Pinpoint the cell where the given text exists, returning its [x, y] midpoint coordinate. 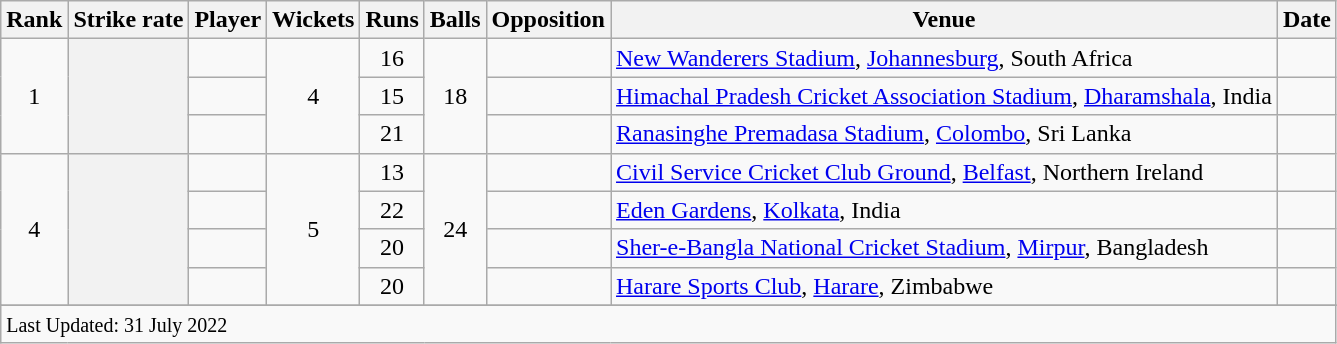
16 [392, 58]
13 [392, 172]
21 [392, 134]
18 [455, 96]
Wickets [314, 20]
Harare Sports Club, Harare, Zimbabwe [944, 286]
24 [455, 229]
22 [392, 210]
Date [1306, 20]
Opposition [548, 20]
Strike rate [128, 20]
New Wanderers Stadium, Johannesburg, South Africa [944, 58]
Eden Gardens, Kolkata, India [944, 210]
Rank [34, 20]
Sher-e-Bangla National Cricket Stadium, Mirpur, Bangladesh [944, 248]
5 [314, 229]
Ranasinghe Premadasa Stadium, Colombo, Sri Lanka [944, 134]
Last Updated: 31 July 2022 [669, 324]
Runs [392, 20]
Himachal Pradesh Cricket Association Stadium, Dharamshala, India [944, 96]
Player [228, 20]
Balls [455, 20]
1 [34, 96]
Venue [944, 20]
15 [392, 96]
Civil Service Cricket Club Ground, Belfast, Northern Ireland [944, 172]
